Output the (x, y) coordinate of the center of the cell containing the given text.  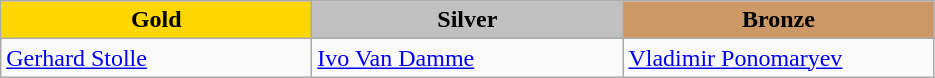
Ivo Van Damme (468, 58)
Bronze (778, 20)
Gerhard Stolle (156, 58)
Vladimir Ponomaryev (778, 58)
Silver (468, 20)
Gold (156, 20)
